Pinpoint the cell where the given text exists, returning its [x, y] midpoint coordinate. 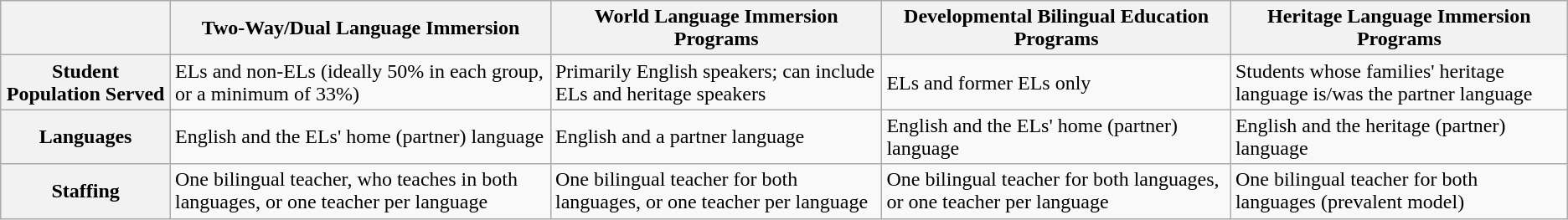
Heritage Language Immersion Programs [1399, 28]
Students whose families' heritage language is/was the partner language [1399, 82]
Primarily English speakers; can include ELs and heritage speakers [715, 82]
One bilingual teacher for both languages (prevalent model) [1399, 191]
One bilingual teacher, who teaches in both languages, or one teacher per language [360, 191]
Developmental Bilingual Education Programs [1057, 28]
ELs and non-ELs (ideally 50% in each group, or a minimum of 33%) [360, 82]
Two-Way/Dual Language Immersion [360, 28]
English and the heritage (partner) language [1399, 137]
World Language Immersion Programs [715, 28]
Student Population Served [85, 82]
Staffing [85, 191]
Languages [85, 137]
ELs and former ELs only [1057, 82]
English and a partner language [715, 137]
